Scan for the cell matching the given text and deliver its [X, Y] coordinate at center. 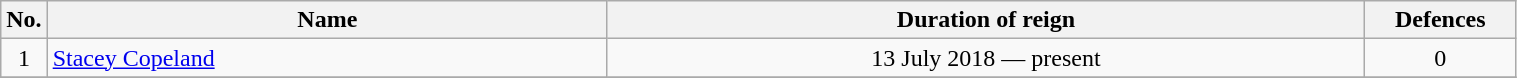
No. [24, 20]
13 July 2018 — present [986, 58]
1 [24, 58]
Stacey Copeland [327, 58]
Name [327, 20]
Duration of reign [986, 20]
Defences [1441, 20]
0 [1441, 58]
